For the text-containing cell, return its midpoint in [x, y] coordinate format. 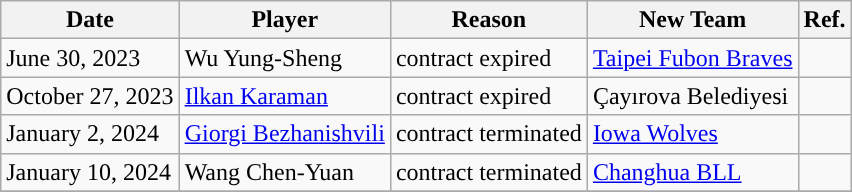
Iowa Wolves [692, 134]
Ref. [824, 20]
Reason [488, 20]
January 10, 2024 [90, 172]
Date [90, 20]
October 27, 2023 [90, 96]
Giorgi Bezhanishvili [284, 134]
June 30, 2023 [90, 58]
Changhua BLL [692, 172]
Çayırova Belediyesi [692, 96]
Player [284, 20]
Taipei Fubon Braves [692, 58]
Wu Yung-Sheng [284, 58]
New Team [692, 20]
January 2, 2024 [90, 134]
Wang Chen-Yuan [284, 172]
Ilkan Karaman [284, 96]
